Provide the (x, y) coordinate of the cell's center where the given text is located.  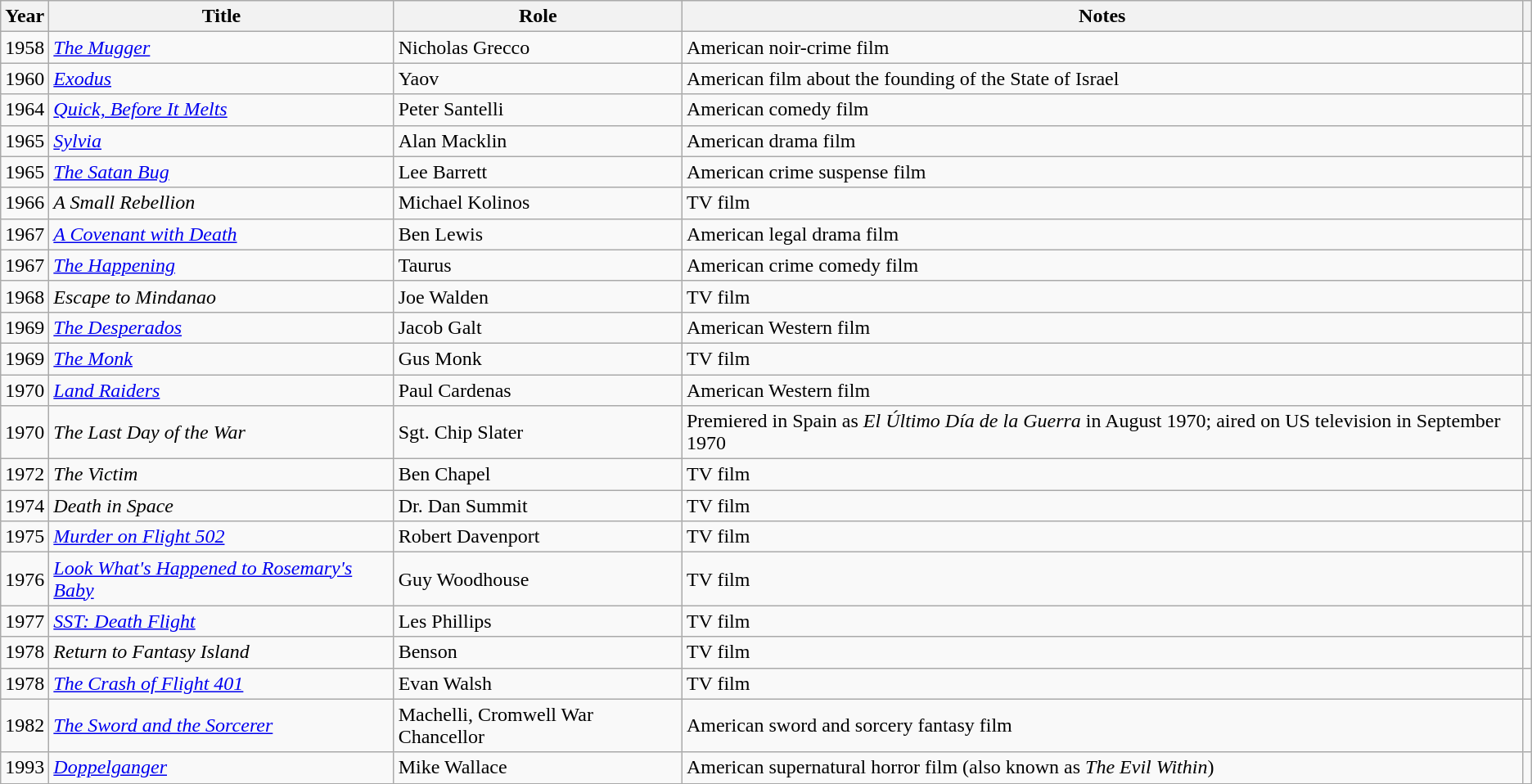
American drama film (1102, 141)
Quick, Before It Melts (221, 110)
1968 (25, 296)
American supernatural horror film (also known as The Evil Within) (1102, 768)
Sylvia (221, 141)
Role (538, 16)
Taurus (538, 265)
The Mugger (221, 47)
Ben Chapel (538, 475)
Look What's Happened to Rosemary's Baby (221, 579)
Machelli, Cromwell War Chancellor (538, 725)
American crime suspense film (1102, 172)
The Satan Bug (221, 172)
1993 (25, 768)
SST: Death Flight (221, 621)
Evan Walsh (538, 683)
The Sword and the Sorcerer (221, 725)
Michael Kolinos (538, 203)
Mike Wallace (538, 768)
Guy Woodhouse (538, 579)
1976 (25, 579)
American film about the founding of the State of Israel (1102, 79)
Premiered in Spain as El Último Día de la Guerra in August 1970; aired on US television in September 1970 (1102, 432)
1964 (25, 110)
The Monk (221, 358)
Alan Macklin (538, 141)
Escape to Mindanao (221, 296)
A Covenant with Death (221, 234)
1975 (25, 537)
Joe Walden (538, 296)
1982 (25, 725)
American comedy film (1102, 110)
1958 (25, 47)
Jacob Galt (538, 327)
Year (25, 16)
Sgt. Chip Slater (538, 432)
Robert Davenport (538, 537)
Exodus (221, 79)
Doppelganger (221, 768)
Ben Lewis (538, 234)
Title (221, 16)
Gus Monk (538, 358)
American sword and sorcery fantasy film (1102, 725)
1974 (25, 506)
The Victim (221, 475)
Nicholas Grecco (538, 47)
The Last Day of the War (221, 432)
1977 (25, 621)
Dr. Dan Summit (538, 506)
American crime comedy film (1102, 265)
American legal drama film (1102, 234)
The Happening (221, 265)
Yaov (538, 79)
Les Phillips (538, 621)
Lee Barrett (538, 172)
A Small Rebellion (221, 203)
The Crash of Flight 401 (221, 683)
Death in Space (221, 506)
Notes (1102, 16)
Return to Fantasy Island (221, 652)
Murder on Flight 502 (221, 537)
1966 (25, 203)
1960 (25, 79)
Land Raiders (221, 390)
Peter Santelli (538, 110)
American noir-crime film (1102, 47)
Benson (538, 652)
The Desperados (221, 327)
Paul Cardenas (538, 390)
1972 (25, 475)
